Output the (X, Y) coordinate of the center of the cell containing the given text.  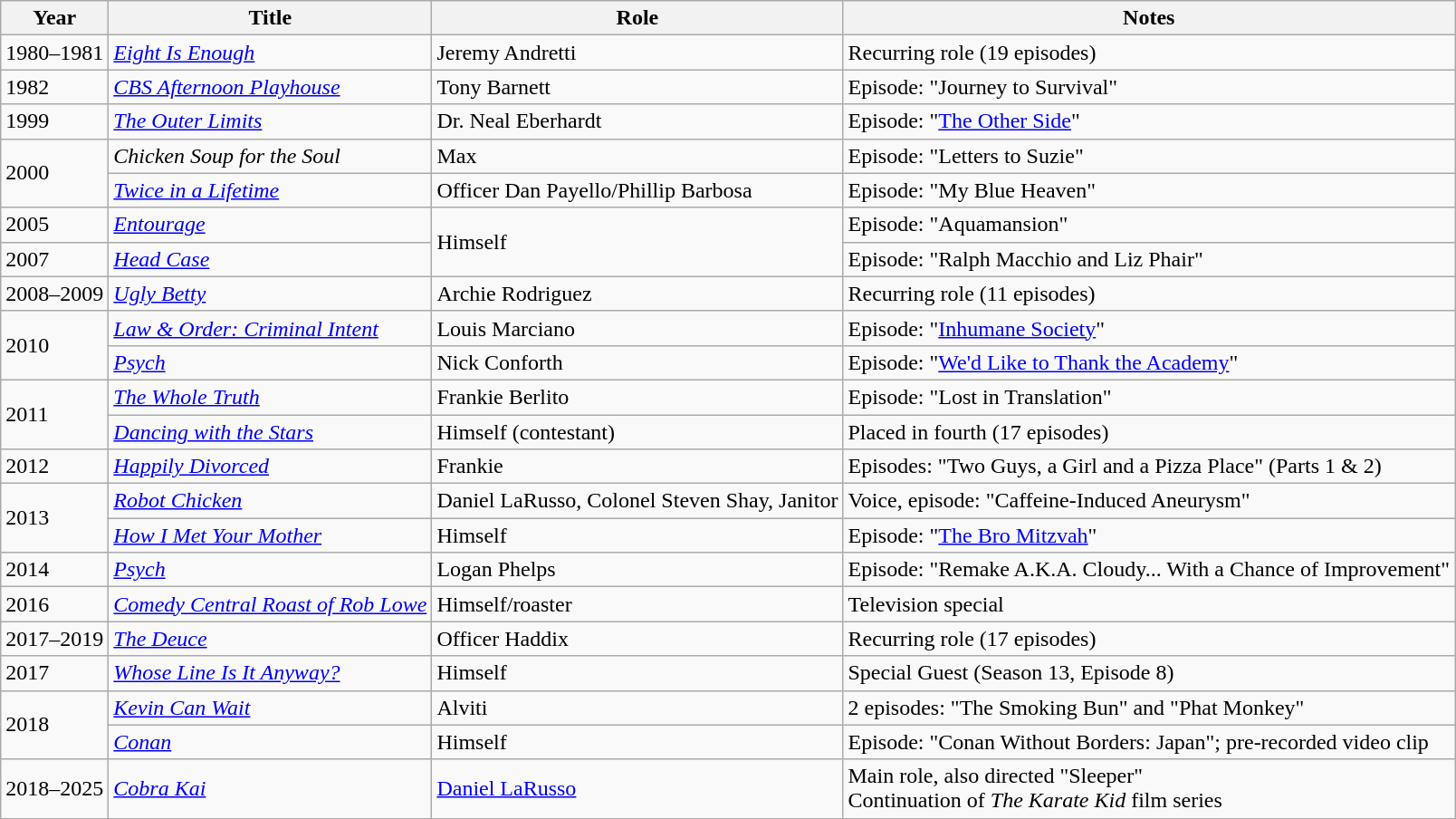
Entourage (270, 225)
2014 (54, 570)
2000 (54, 173)
2010 (54, 345)
The Deuce (270, 639)
Daniel LaRusso, Colonel Steven Shay, Janitor (637, 501)
Dancing with the Stars (270, 432)
Episode: "Ralph Macchio and Liz Phair" (1149, 259)
Kevin Can Wait (270, 708)
Law & Order: Criminal Intent (270, 328)
Year (54, 18)
1980–1981 (54, 53)
2016 (54, 604)
Episode: "Lost in Translation" (1149, 397)
Role (637, 18)
Cobra Kai (270, 788)
Archie Rodriguez (637, 294)
CBS Afternoon Playhouse (270, 87)
2018–2025 (54, 788)
Title (270, 18)
Notes (1149, 18)
Himself (contestant) (637, 432)
Nick Conforth (637, 362)
Episode: "The Bro Mitzvah" (1149, 535)
2008–2009 (54, 294)
Eight Is Enough (270, 53)
Ugly Betty (270, 294)
Logan Phelps (637, 570)
2013 (54, 518)
Episode: "Inhumane Society" (1149, 328)
Dr. Neal Eberhardt (637, 121)
2007 (54, 259)
Alviti (637, 708)
Episode: "My Blue Heaven" (1149, 190)
Himself/roaster (637, 604)
Officer Haddix (637, 639)
Episode: "Conan Without Borders: Japan"; pre-recorded video clip (1149, 742)
Whose Line Is It Anyway? (270, 673)
2005 (54, 225)
Recurring role (17 episodes) (1149, 639)
Tony Barnett (637, 87)
Episode: "Remake A.K.A. Cloudy... With a Chance of Improvement" (1149, 570)
1982 (54, 87)
Conan (270, 742)
How I Met Your Mother (270, 535)
Head Case (270, 259)
Episode: "Letters to Suzie" (1149, 156)
Happily Divorced (270, 467)
Voice, episode: "Caffeine-Induced Aneurysm" (1149, 501)
Comedy Central Roast of Rob Lowe (270, 604)
2017–2019 (54, 639)
Max (637, 156)
Episodes: "Two Guys, a Girl and a Pizza Place" (Parts 1 & 2) (1149, 467)
Robot Chicken (270, 501)
Officer Dan Payello/Phillip Barbosa (637, 190)
Recurring role (19 episodes) (1149, 53)
2011 (54, 414)
Frankie Berlito (637, 397)
2018 (54, 725)
Episode: "We'd Like to Thank the Academy" (1149, 362)
Twice in a Lifetime (270, 190)
Recurring role (11 episodes) (1149, 294)
1999 (54, 121)
Television special (1149, 604)
2 episodes: "The Smoking Bun" and "Phat Monkey" (1149, 708)
The Whole Truth (270, 397)
Jeremy Andretti (637, 53)
Chicken Soup for the Soul (270, 156)
Daniel LaRusso (637, 788)
Placed in fourth (17 episodes) (1149, 432)
The Outer Limits (270, 121)
2012 (54, 467)
2017 (54, 673)
Special Guest (Season 13, Episode 8) (1149, 673)
Louis Marciano (637, 328)
Episode: "The Other Side" (1149, 121)
Episode: "Journey to Survival" (1149, 87)
Episode: "Aquamansion" (1149, 225)
Frankie (637, 467)
Main role, also directed "Sleeper"Continuation of The Karate Kid film series (1149, 788)
